Find where the given text appears and provide that cell's center as [x, y] coordinate. 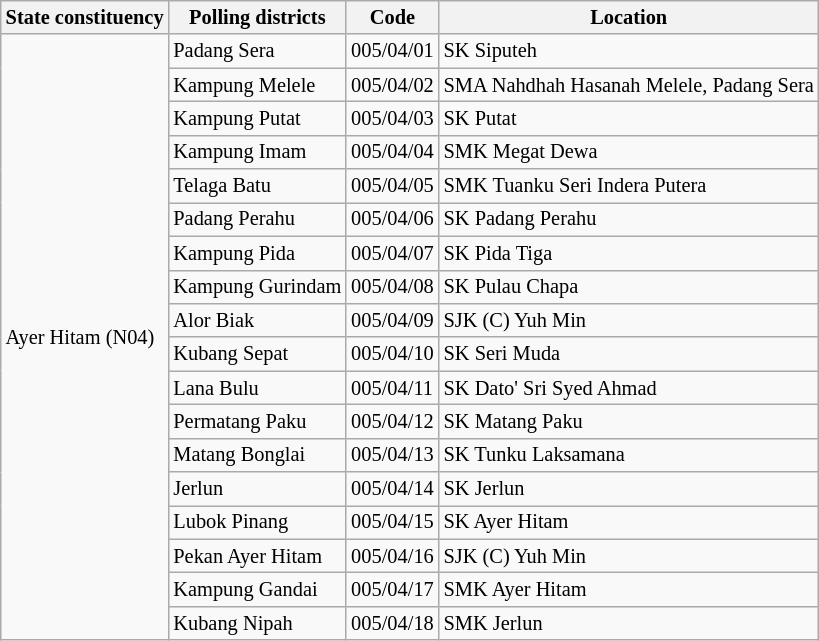
005/04/15 [392, 522]
Code [392, 17]
005/04/12 [392, 421]
SK Pulau Chapa [629, 287]
005/04/01 [392, 51]
Lana Bulu [257, 388]
Kubang Nipah [257, 623]
005/04/08 [392, 287]
Telaga Batu [257, 186]
005/04/09 [392, 320]
Location [629, 17]
005/04/17 [392, 589]
SK Dato' Sri Syed Ahmad [629, 388]
005/04/13 [392, 455]
SK Pida Tiga [629, 253]
SK Padang Perahu [629, 219]
Alor Biak [257, 320]
SK Jerlun [629, 489]
Ayer Hitam (N04) [85, 337]
005/04/14 [392, 489]
SK Ayer Hitam [629, 522]
005/04/05 [392, 186]
005/04/02 [392, 85]
Padang Perahu [257, 219]
005/04/18 [392, 623]
SMK Tuanku Seri Indera Putera [629, 186]
State constituency [85, 17]
005/04/10 [392, 354]
Kampung Imam [257, 152]
005/04/06 [392, 219]
Pekan Ayer Hitam [257, 556]
005/04/03 [392, 118]
SMK Ayer Hitam [629, 589]
SMA Nahdhah Hasanah Melele, Padang Sera [629, 85]
Kampung Gandai [257, 589]
SK Siputeh [629, 51]
SMK Megat Dewa [629, 152]
Padang Sera [257, 51]
SK Putat [629, 118]
Lubok Pinang [257, 522]
Kubang Sepat [257, 354]
Jerlun [257, 489]
Kampung Putat [257, 118]
SK Matang Paku [629, 421]
Matang Bonglai [257, 455]
SMK Jerlun [629, 623]
005/04/07 [392, 253]
SK Seri Muda [629, 354]
005/04/16 [392, 556]
SK Tunku Laksamana [629, 455]
Kampung Gurindam [257, 287]
005/04/04 [392, 152]
005/04/11 [392, 388]
Polling districts [257, 17]
Kampung Melele [257, 85]
Permatang Paku [257, 421]
Kampung Pida [257, 253]
